Locate the cell with the specified text and output its [x, y] center coordinate. 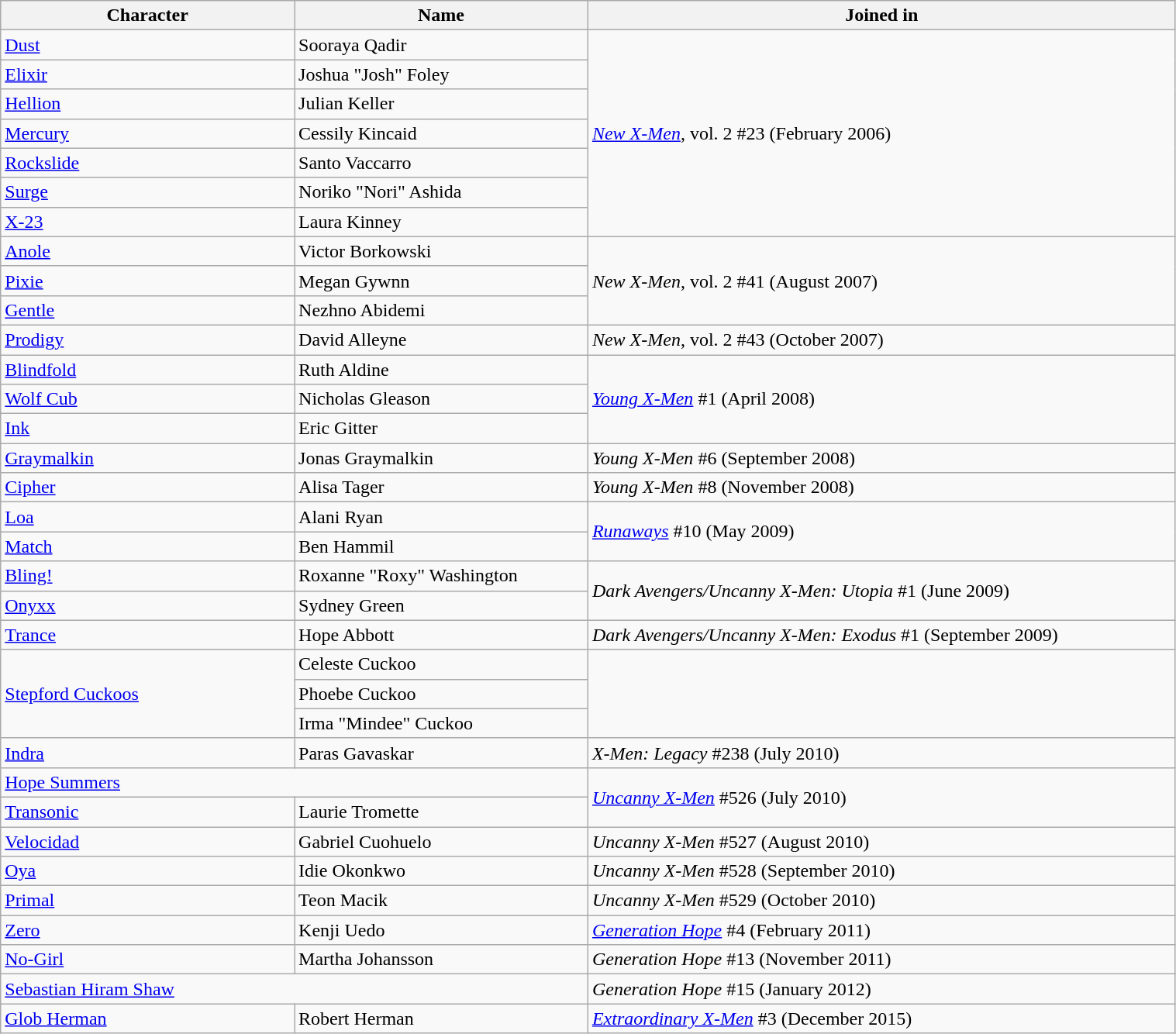
Zero [147, 930]
Ruth Aldine [442, 370]
Elixir [147, 74]
Trance [147, 635]
Anole [147, 251]
Young X-Men #1 (April 2008) [881, 399]
Sydney Green [442, 605]
Hellion [147, 104]
Runaways #10 (May 2009) [881, 532]
New X-Men, vol. 2 #41 (August 2007) [881, 281]
Joshua "Josh" Foley [442, 74]
Velocidad [147, 841]
Alani Ryan [442, 517]
Julian Keller [442, 104]
Generation Hope #15 (January 2012) [881, 989]
Martha Johansson [442, 960]
Uncanny X-Men #527 (August 2010) [881, 841]
Gabriel Cuohuelo [442, 841]
Jonas Graymalkin [442, 458]
Celeste Cuckoo [442, 664]
Ink [147, 429]
Alisa Tager [442, 488]
Glob Herman [147, 1018]
X-23 [147, 222]
Victor Borkowski [442, 251]
Dark Avengers/Uncanny X-Men: Utopia #1 (June 2009) [881, 591]
No-Girl [147, 960]
Irma "Mindee" Cuckoo [442, 723]
Uncanny X-Men #526 (July 2010) [881, 797]
Laurie Tromette [442, 812]
Uncanny X-Men #528 (September 2010) [881, 871]
Name [442, 16]
Surge [147, 192]
Sooraya Qadir [442, 45]
Young X-Men #8 (November 2008) [881, 488]
Pixie [147, 281]
Hope Summers [295, 782]
Kenji Uedo [442, 930]
Wolf Cub [147, 399]
Prodigy [147, 339]
Dust [147, 45]
Dark Avengers/Uncanny X-Men: Exodus #1 (September 2009) [881, 635]
David Alleyne [442, 339]
Nezhno Abidemi [442, 310]
Laura Kinney [442, 222]
Rockslide [147, 163]
New X-Men, vol. 2 #23 (February 2006) [881, 133]
Transonic [147, 812]
Roxanne "Roxy" Washington [442, 576]
Generation Hope #13 (November 2011) [881, 960]
Sebastian Hiram Shaw [295, 989]
Primal [147, 901]
Mercury [147, 133]
Onyxx [147, 605]
Megan Gywnn [442, 281]
Phoebe Cuckoo [442, 694]
Ben Hammil [442, 546]
Paras Gavaskar [442, 753]
X-Men: Legacy #238 (July 2010) [881, 753]
Extraordinary X-Men #3 (December 2015) [881, 1018]
Graymalkin [147, 458]
Stepford Cuckoos [147, 694]
Teon Macik [442, 901]
Robert Herman [442, 1018]
Match [147, 546]
Generation Hope #4 (February 2011) [881, 930]
Oya [147, 871]
Character [147, 16]
Nicholas Gleason [442, 399]
Blindfold [147, 370]
New X-Men, vol. 2 #43 (October 2007) [881, 339]
Cipher [147, 488]
Noriko "Nori" Ashida [442, 192]
Santo Vaccarro [442, 163]
Bling! [147, 576]
Gentle [147, 310]
Loa [147, 517]
Uncanny X-Men #529 (October 2010) [881, 901]
Idie Okonkwo [442, 871]
Indra [147, 753]
Eric Gitter [442, 429]
Joined in [881, 16]
Young X-Men #6 (September 2008) [881, 458]
Hope Abbott [442, 635]
Cessily Kincaid [442, 133]
